Scan for the cell matching the given text and deliver its (x, y) coordinate at center. 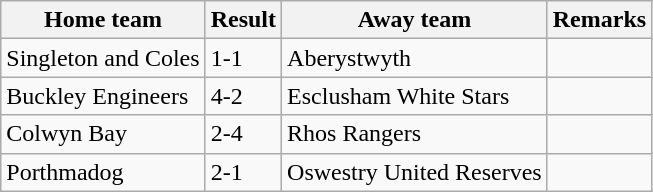
Away team (415, 20)
Rhos Rangers (415, 134)
Aberystwyth (415, 58)
2-4 (243, 134)
Singleton and Coles (103, 58)
Oswestry United Reserves (415, 172)
Home team (103, 20)
Remarks (599, 20)
Buckley Engineers (103, 96)
1-1 (243, 58)
4-2 (243, 96)
2-1 (243, 172)
Esclusham White Stars (415, 96)
Result (243, 20)
Porthmadog (103, 172)
Colwyn Bay (103, 134)
